Return [x, y] of the center of cell containing provided text 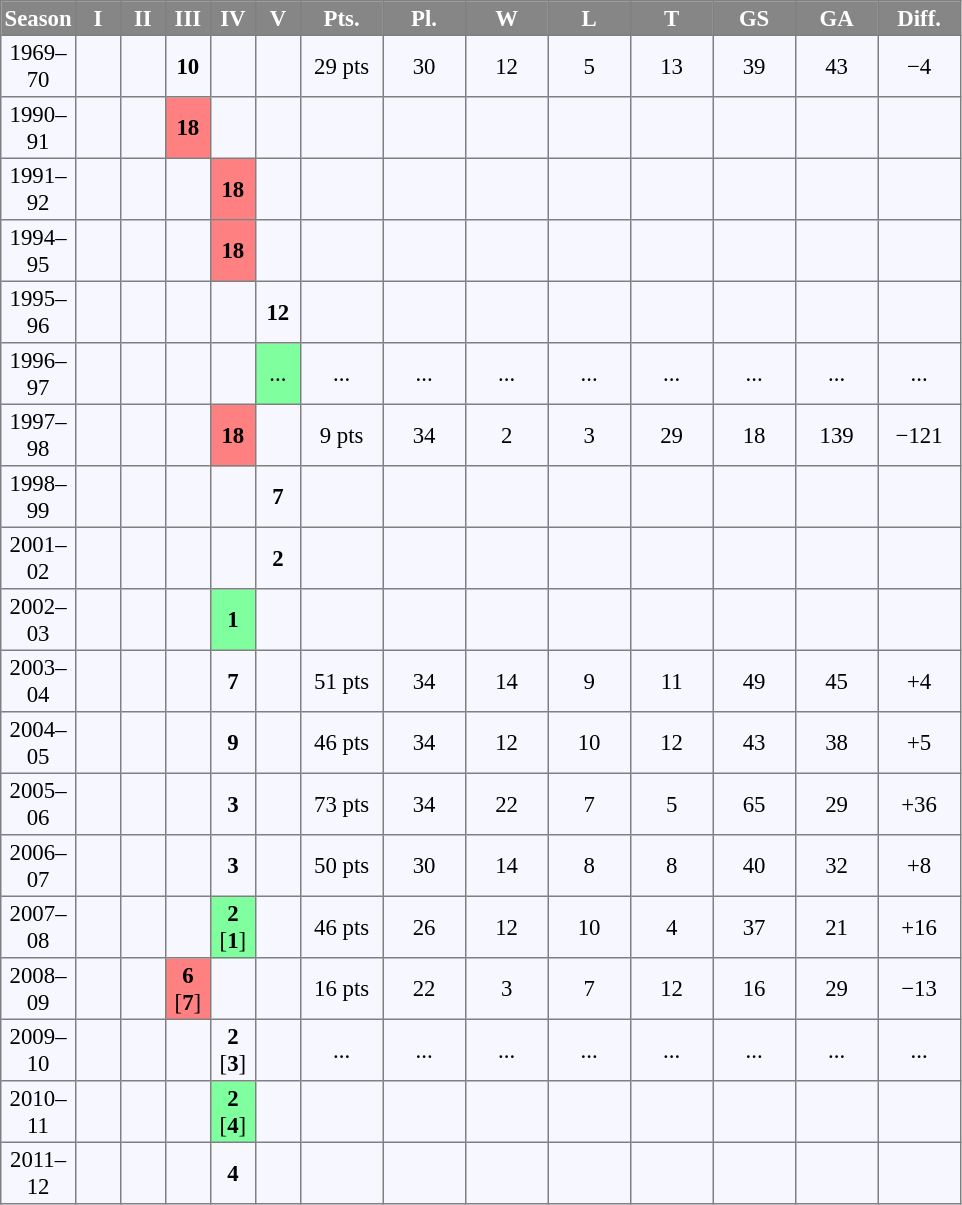
Diff. [919, 18]
2009–10 [38, 1050]
−121 [919, 435]
9 pts [341, 435]
1990–91 [38, 128]
6 [7] [188, 989]
II [142, 18]
T [671, 18]
73 pts [341, 804]
2004–05 [38, 743]
+16 [919, 927]
+5 [919, 743]
2011–12 [38, 1173]
2003–04 [38, 681]
50 pts [341, 866]
16 [754, 989]
V [278, 18]
1997–98 [38, 435]
IV [232, 18]
2 [3] [232, 1050]
51 pts [341, 681]
2 [1] [232, 927]
1995–96 [38, 312]
GA [836, 18]
2002–03 [38, 620]
2001–02 [38, 558]
1998–99 [38, 497]
1991–92 [38, 189]
21 [836, 927]
1996–97 [38, 374]
2010–11 [38, 1112]
40 [754, 866]
1969–70 [38, 66]
26 [424, 927]
Pts. [341, 18]
2007–08 [38, 927]
13 [671, 66]
32 [836, 866]
2008–09 [38, 989]
38 [836, 743]
−13 [919, 989]
L [589, 18]
29 pts [341, 66]
2005–06 [38, 804]
−4 [919, 66]
2006–07 [38, 866]
1 [232, 620]
W [506, 18]
39 [754, 66]
65 [754, 804]
16 pts [341, 989]
+8 [919, 866]
I [98, 18]
139 [836, 435]
Pl. [424, 18]
+36 [919, 804]
11 [671, 681]
45 [836, 681]
1994–95 [38, 251]
37 [754, 927]
III [188, 18]
+4 [919, 681]
GS [754, 18]
Season [38, 18]
2 [4] [232, 1112]
49 [754, 681]
